Locate the cell with the specified text and output its [X, Y] center coordinate. 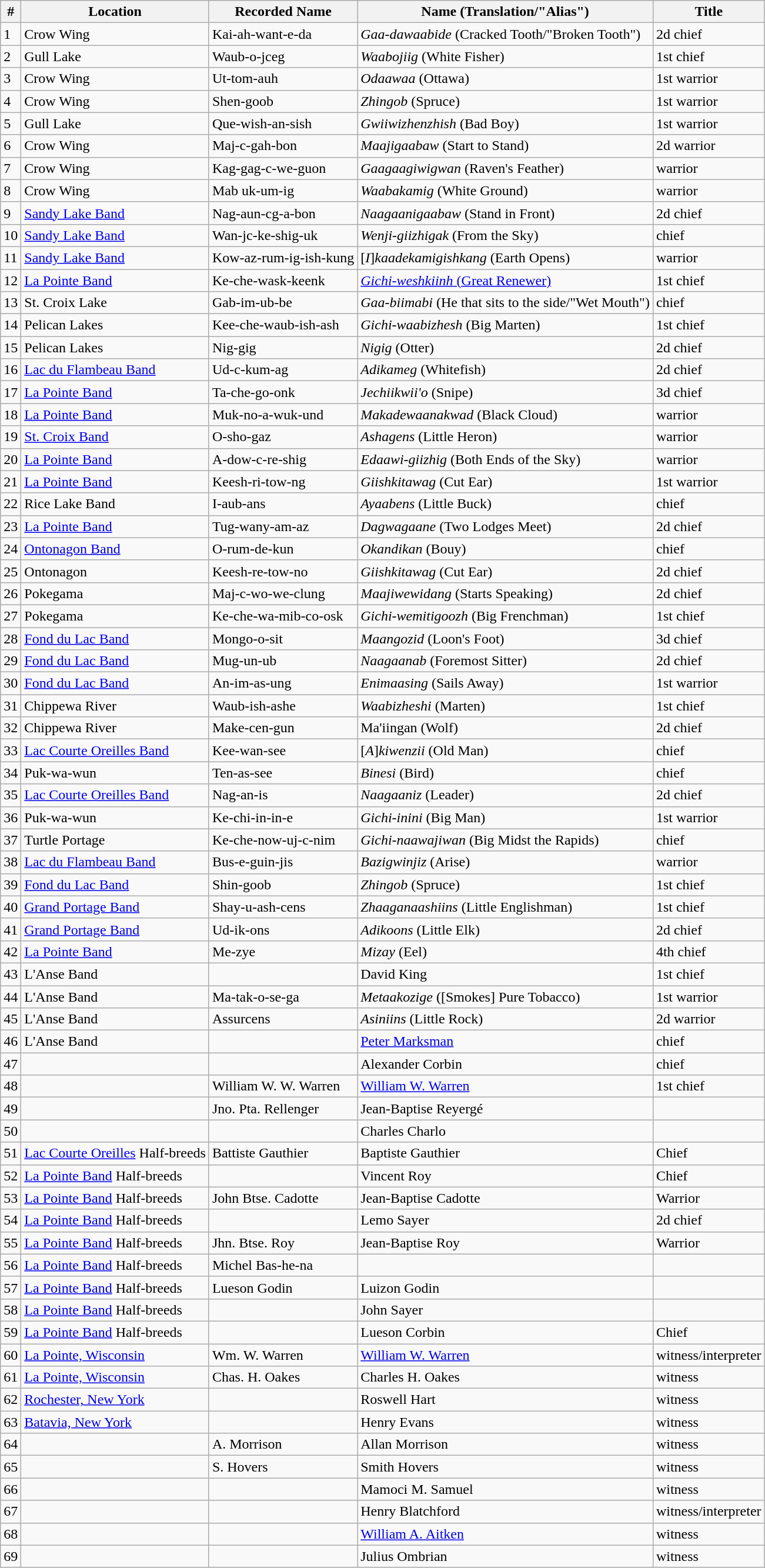
John Sayer [506, 1310]
Nig-gig [283, 348]
Alexander Corbin [506, 1064]
Maajigaabaw (Start to Stand) [506, 146]
57 [11, 1287]
Keesh-ri-tow-ng [283, 482]
Rochester, New York [115, 1400]
Gichi-weshkiinh (Great Renewer) [506, 281]
26 [11, 593]
Ayaabens (Little Buck) [506, 504]
Adikameg (Whitefish) [506, 370]
Charles Charlo [506, 1131]
William W. W. Warren [283, 1086]
35 [11, 795]
O-rum-de-kun [283, 549]
68 [11, 1534]
3 [11, 79]
Gichi-inini (Big Man) [506, 818]
Jean-Baptise Cadotte [506, 1198]
12 [11, 281]
Kee-wan-see [283, 750]
40 [11, 907]
Batavia, New York [115, 1422]
# [11, 12]
Tug-wany-am-az [283, 526]
16 [11, 370]
Gichi-waabizhesh (Big Marten) [506, 325]
67 [11, 1512]
4 [11, 101]
Mongo-o-sit [283, 638]
Jean-Baptise Reyergé [506, 1109]
Mug-un-ub [283, 661]
Shin-goob [283, 885]
Binesi (Bird) [506, 773]
Ke-che-wask-keenk [283, 281]
Maj-c-gah-bon [283, 146]
Kai-ah-want-e-da [283, 34]
50 [11, 1131]
Me-zye [283, 952]
Ma'iingan (Wolf) [506, 728]
Vincent Roy [506, 1176]
O-sho-gaz [283, 437]
I-aub-ans [283, 504]
Nag-an-is [283, 795]
58 [11, 1310]
Mizay (Eel) [506, 952]
Mamoci M. Samuel [506, 1489]
Maangozid (Loon's Foot) [506, 638]
Wm. W. Warren [283, 1355]
54 [11, 1220]
Ke-chi-in-in-e [283, 818]
Jechiikwii'o (Snipe) [506, 392]
Enimaasing (Sails Away) [506, 683]
David King [506, 974]
21 [11, 482]
18 [11, 415]
9 [11, 213]
Lueson Corbin [506, 1332]
Battiste Gauthier [283, 1153]
Gaa-dawaabide (Cracked Tooth/"Broken Tooth") [506, 34]
Ud-ik-ons [283, 929]
Michel Bas-he-na [283, 1265]
Assurcens [283, 1019]
Odaawaa (Ottawa) [506, 79]
Waub-o-jceg [283, 56]
Waabizheshi (Marten) [506, 706]
Gichi-naawajiwan (Big Midst the Rapids) [506, 840]
Bus-e-guin-jis [283, 862]
[I]kaadekamigishkang (Earth Opens) [506, 258]
Makadewaanakwad (Black Cloud) [506, 415]
33 [11, 750]
Lemo Sayer [506, 1220]
Kow-az-rum-ig-ish-kung [283, 258]
Metaakozige ([Smokes] Pure Tobacco) [506, 997]
44 [11, 997]
Gichi-wemitigoozh (Big Frenchman) [506, 616]
39 [11, 885]
13 [11, 303]
Naagaaniz (Leader) [506, 795]
63 [11, 1422]
Kag-gag-c-we-guon [283, 168]
Smith Hovers [506, 1467]
Jno. Pta. Rellenger [283, 1109]
36 [11, 818]
Ke-che-now-uj-c-nim [283, 840]
48 [11, 1086]
27 [11, 616]
Location [115, 12]
29 [11, 661]
Que-wish-an-sish [283, 124]
Peter Marksman [506, 1042]
Allan Morrison [506, 1444]
Shen-goob [283, 101]
23 [11, 526]
Shay-u-ash-cens [283, 907]
Ut-tom-auh [283, 79]
Luizon Godin [506, 1287]
Gab-im-ub-be [283, 303]
34 [11, 773]
24 [11, 549]
Asiniins (Little Rock) [506, 1019]
Gwiiwizhenzhish (Bad Boy) [506, 124]
Wan-jc-ke-shig-uk [283, 235]
A-dow-c-re-shig [283, 459]
5 [11, 124]
Baptiste Gauthier [506, 1153]
S. Hovers [283, 1467]
Turtle Portage [115, 840]
49 [11, 1109]
28 [11, 638]
Henry Blatchford [506, 1512]
2 [11, 56]
Ta-che-go-onk [283, 392]
15 [11, 348]
Okandikan (Bouy) [506, 549]
45 [11, 1019]
42 [11, 952]
An-im-as-ung [283, 683]
Naagaanab (Foremost Sitter) [506, 661]
A. Morrison [283, 1444]
Muk-no-a-wuk-und [283, 415]
10 [11, 235]
56 [11, 1265]
Gaa-biimabi (He that sits to the side/"Wet Mouth") [506, 303]
Gaagaagiwigwan (Raven's Feather) [506, 168]
Nag-aun-cg-a-bon [283, 213]
60 [11, 1355]
52 [11, 1176]
65 [11, 1467]
8 [11, 191]
Waub-ish-ashe [283, 706]
46 [11, 1042]
Kee-che-waub-ish-ash [283, 325]
Bazigwinjiz (Arise) [506, 862]
Lac Courte Oreilles Half-breeds [115, 1153]
Ke-che-wa-mib-co-osk [283, 616]
Naagaanigaabaw (Stand in Front) [506, 213]
Maj-c-wo-we-clung [283, 593]
64 [11, 1444]
6 [11, 146]
Name (Translation/"Alias") [506, 12]
Henry Evans [506, 1422]
66 [11, 1489]
Ten-as-see [283, 773]
Chas. H. Oakes [283, 1377]
Edaawi-giizhig (Both Ends of the Sky) [506, 459]
Julius Ombrian [506, 1556]
Ontonagon Band [115, 549]
4th chief [709, 952]
Nigig (Otter) [506, 348]
32 [11, 728]
20 [11, 459]
1 [11, 34]
69 [11, 1556]
51 [11, 1153]
[A]kiwenzii (Old Man) [506, 750]
Keesh-re-tow-no [283, 571]
Jhn. Btse. Roy [283, 1243]
St. Croix Band [115, 437]
Ma-tak-o-se-ga [283, 997]
Ud-c-kum-ag [283, 370]
St. Croix Lake [115, 303]
43 [11, 974]
William A. Aitken [506, 1534]
Maajiwewidang (Starts Speaking) [506, 593]
14 [11, 325]
Wenji-giizhigak (From the Sky) [506, 235]
Charles H. Oakes [506, 1377]
Jean-Baptise Roy [506, 1243]
53 [11, 1198]
17 [11, 392]
47 [11, 1064]
7 [11, 168]
31 [11, 706]
Waabakamig (White Ground) [506, 191]
Roswell Hart [506, 1400]
Make-cen-gun [283, 728]
59 [11, 1332]
11 [11, 258]
Ashagens (Little Heron) [506, 437]
John Btse. Cadotte [283, 1198]
62 [11, 1400]
37 [11, 840]
22 [11, 504]
Waabojiig (White Fisher) [506, 56]
41 [11, 929]
Zhaaganaashiins (Little Englishman) [506, 907]
Ontonagon [115, 571]
Lueson Godin [283, 1287]
19 [11, 437]
61 [11, 1377]
30 [11, 683]
Dagwagaane (Two Lodges Meet) [506, 526]
Recorded Name [283, 12]
Rice Lake Band [115, 504]
Adikoons (Little Elk) [506, 929]
Mab uk-um-ig [283, 191]
Title [709, 12]
55 [11, 1243]
25 [11, 571]
38 [11, 862]
